Return the [X, Y] coordinate for the center point of the cell that contains the specified text.  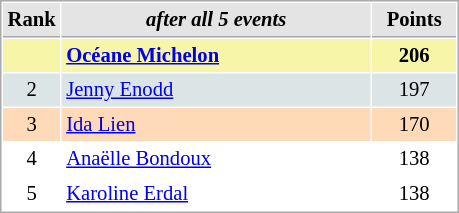
Jenny Enodd [216, 90]
5 [32, 194]
Points [414, 20]
4 [32, 158]
3 [32, 124]
2 [32, 90]
170 [414, 124]
Ida Lien [216, 124]
Océane Michelon [216, 56]
206 [414, 56]
Rank [32, 20]
Anaëlle Bondoux [216, 158]
197 [414, 90]
after all 5 events [216, 20]
Karoline Erdal [216, 194]
